Find where the given text appears and provide that cell's center as (x, y) coordinate. 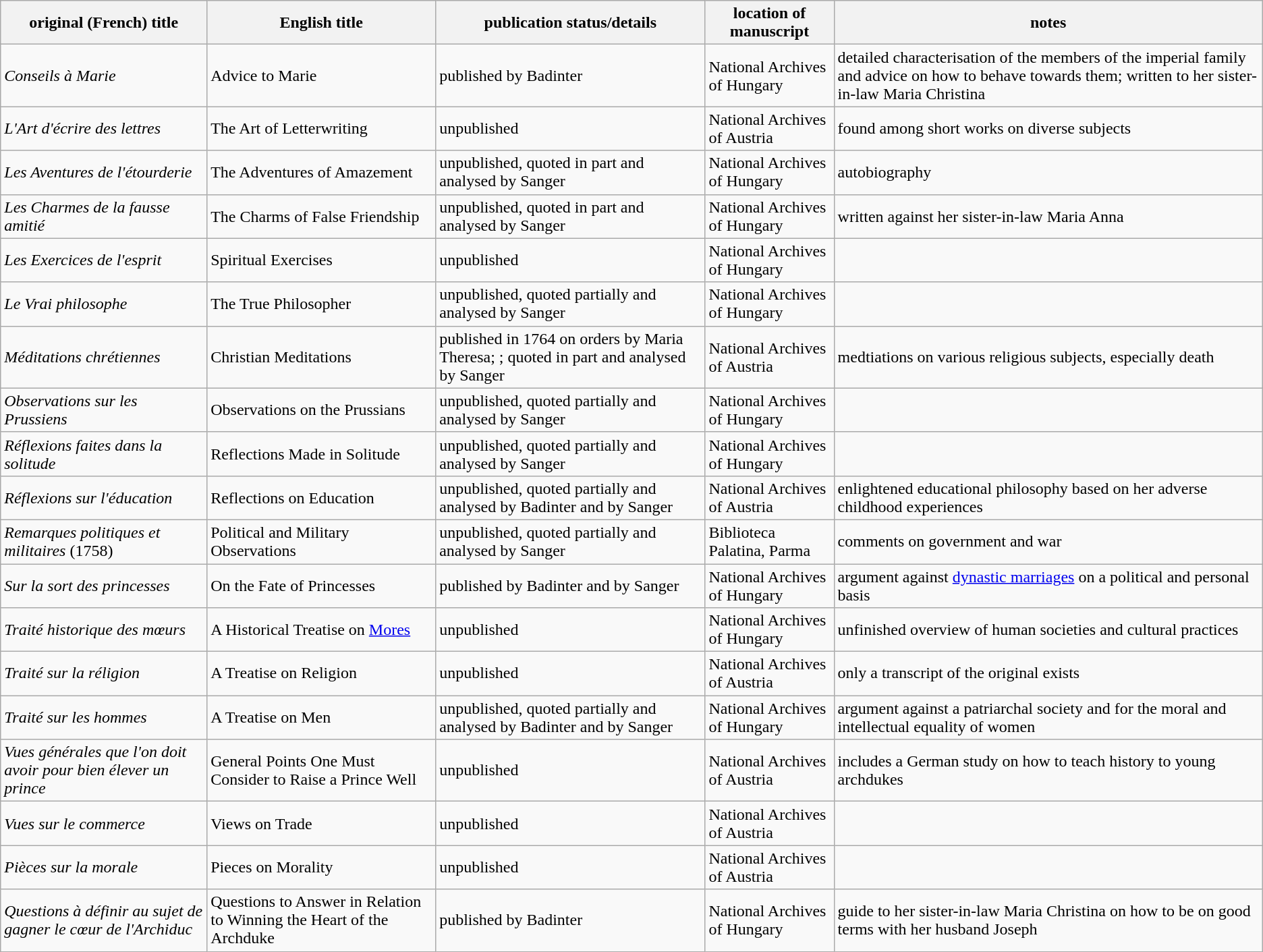
A Treatise on Men (321, 718)
Vues sur le commerce (104, 823)
autobiography (1048, 173)
Réflexions sur l'éducation (104, 498)
Pieces on Morality (321, 868)
Remarques politiques et militaires (1758) (104, 541)
Observations sur les Prussiens (104, 410)
notes (1048, 23)
found among short works on diverse subjects (1048, 128)
only a transcript of the original exists (1048, 673)
Traité sur la réligion (104, 673)
comments on government and war (1048, 541)
Les Charmes de la fausse amitié (104, 216)
Biblioteca Palatina, Parma (769, 541)
Christian Meditations (321, 357)
The Charms of False Friendship (321, 216)
Political and Military Observations (321, 541)
Reflections Made in Solitude (321, 453)
Vues générales que l'on doit avoir pour bien élever un prince (104, 771)
guide to her sister-in-law Maria Christina on how to be on good terms with her husband Joseph (1048, 920)
English title (321, 23)
The Art of Letterwriting (321, 128)
includes a German study on how to teach history to young archdukes (1048, 771)
published in 1764 on orders by Maria Theresa; ; quoted in part and analysed by Sanger (571, 357)
Conseils à Marie (104, 76)
Spiritual Exercises (321, 260)
Les Aventures de l'étourderie (104, 173)
A Historical Treatise on Mores (321, 630)
location of manuscript (769, 23)
Advice to Marie (321, 76)
unfinished overview of human societies and cultural practices (1048, 630)
Questions à définir au sujet de gagner le cœur de l'Archiduc (104, 920)
L'Art d'écrire des lettres (104, 128)
On the Fate of Princesses (321, 586)
A Treatise on Religion (321, 673)
Méditations chrétiennes (104, 357)
Les Exercices de l'esprit (104, 260)
medtiations on various religious subjects, especially death (1048, 357)
enlightened educational philosophy based on her adverse childhood experiences (1048, 498)
argument against dynastic marriages on a political and personal basis (1048, 586)
General Points One Must Consider to Raise a Prince Well (321, 771)
Traité sur les hommes (104, 718)
The Adventures of Amazement (321, 173)
Observations on the Prussians (321, 410)
Traité historique des mœurs (104, 630)
written against her sister-in-law Maria Anna (1048, 216)
argument against a patriarchal society and for the moral and intellectual equality of women (1048, 718)
The True Philosopher (321, 304)
Reflections on Education (321, 498)
published by Badinter and by Sanger (571, 586)
Sur la sort des princesses (104, 586)
Le Vrai philosophe (104, 304)
Questions to Answer in Relation to Winning the Heart of the Archduke (321, 920)
Views on Trade (321, 823)
Réflexions faites dans la solitude (104, 453)
original (French) title (104, 23)
Pièces sur la morale (104, 868)
publication status/details (571, 23)
